Find where the given text appears and provide that cell's center as [X, Y] coordinate. 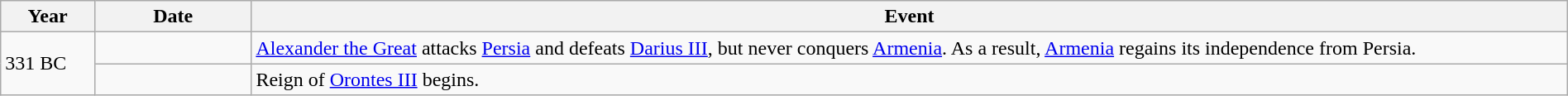
331 BC [48, 64]
Year [48, 17]
Event [910, 17]
Date [172, 17]
Alexander the Great attacks Persia and defeats Darius III, but never conquers Armenia. As a result, Armenia regains its independence from Persia. [910, 48]
Reign of Orontes III begins. [910, 79]
